Return [X, Y] of the center of cell containing provided text 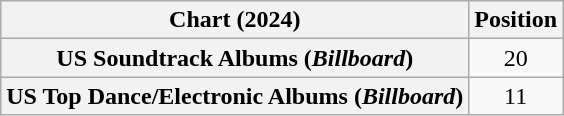
Position [516, 20]
11 [516, 96]
US Soundtrack Albums (Billboard) [235, 58]
Chart (2024) [235, 20]
US Top Dance/Electronic Albums (Billboard) [235, 96]
20 [516, 58]
